From the cell containing the given text, extract its center point as [x, y] coordinate. 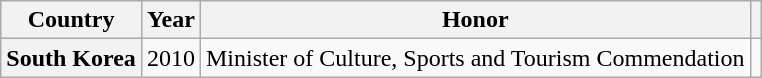
Honor [475, 20]
2010 [170, 58]
Country [72, 20]
Year [170, 20]
South Korea [72, 58]
Minister of Culture, Sports and Tourism Commendation [475, 58]
